Detect which cell encompasses the target text, then output its [X, Y] center coordinate. 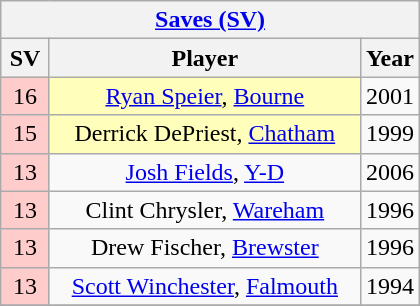
1999 [390, 134]
15 [26, 134]
Player [204, 58]
Clint Chrysler, Wareham [204, 210]
Derrick DePriest, Chatham [204, 134]
2006 [390, 172]
Year [390, 58]
16 [26, 96]
2001 [390, 96]
1994 [390, 286]
Scott Winchester, Falmouth [204, 286]
SV [26, 58]
Josh Fields, Y-D [204, 172]
Ryan Speier, Bourne [204, 96]
Drew Fischer, Brewster [204, 248]
Saves (SV) [210, 20]
